Locate the cell with the specified text and output its [x, y] center coordinate. 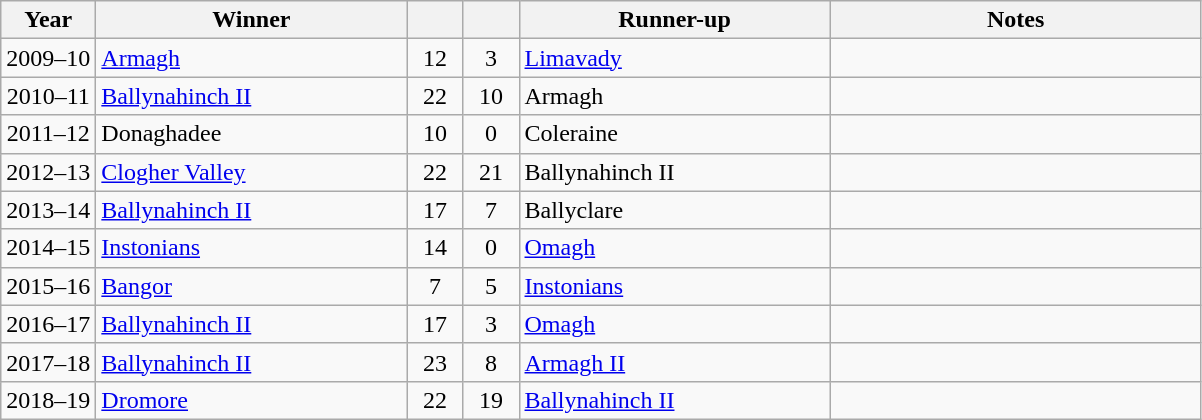
2015–16 [48, 286]
Bangor [252, 286]
23 [435, 362]
2018–19 [48, 400]
2009–10 [48, 58]
Winner [252, 20]
8 [491, 362]
2014–15 [48, 248]
Dromore [252, 400]
Armagh II [674, 362]
2010–11 [48, 96]
Limavady [674, 58]
2012–13 [48, 172]
Donaghadee [252, 134]
Ballyclare [674, 210]
12 [435, 58]
Notes [1016, 20]
5 [491, 286]
Runner-up [674, 20]
Coleraine [674, 134]
2011–12 [48, 134]
14 [435, 248]
2017–18 [48, 362]
19 [491, 400]
2013–14 [48, 210]
Year [48, 20]
Clogher Valley [252, 172]
21 [491, 172]
2016–17 [48, 324]
